Determine the (x, y) coordinate at the center of the cell enclosing the given text.  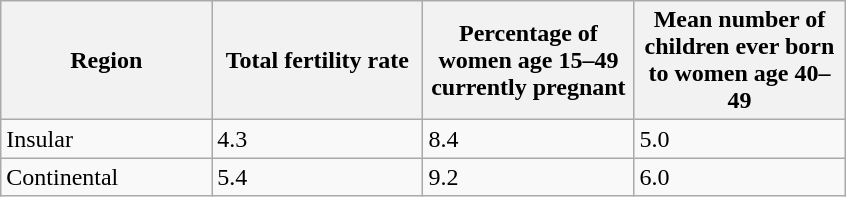
5.0 (740, 139)
Continental (106, 177)
Region (106, 60)
Insular (106, 139)
9.2 (528, 177)
Total fertility rate (318, 60)
5.4 (318, 177)
Mean number of children ever born to women age 40–49 (740, 60)
4.3 (318, 139)
Percentage of women age 15–49 currently pregnant (528, 60)
8.4 (528, 139)
6.0 (740, 177)
